Locate the cell with the specified text and output its [X, Y] center coordinate. 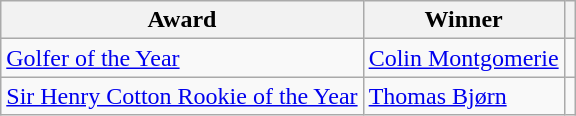
Golfer of the Year [182, 58]
Colin Montgomerie [464, 58]
Winner [464, 20]
Thomas Bjørn [464, 96]
Award [182, 20]
Sir Henry Cotton Rookie of the Year [182, 96]
